Determine the (X, Y) coordinate at the center of the cell enclosing the given text.  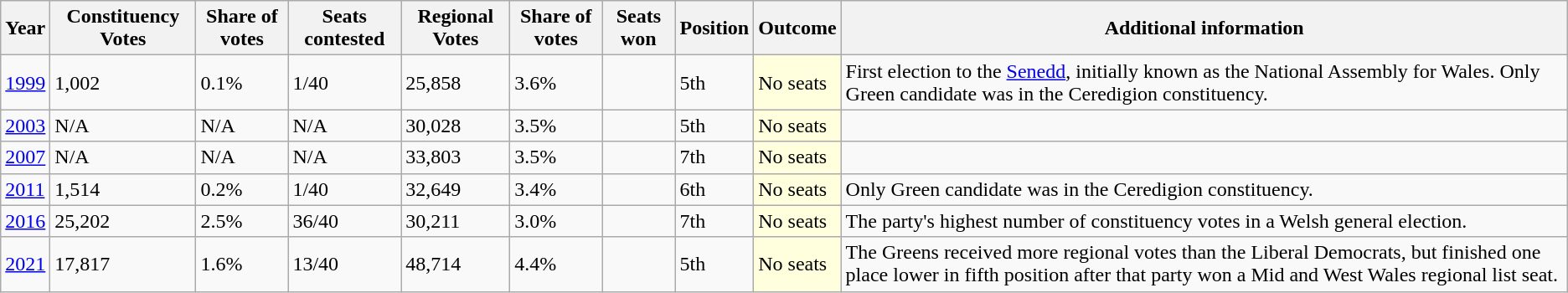
Position (714, 28)
2003 (25, 126)
1999 (25, 82)
First election to the Senedd, initially known as the National Assembly for Wales. Only Green candidate was in the Ceredigion constituency. (1204, 82)
0.1% (242, 82)
2011 (25, 189)
3.6% (556, 82)
Seats won (638, 28)
30,028 (456, 126)
13/40 (345, 265)
0.2% (242, 189)
Year (25, 28)
30,211 (456, 221)
Constituency Votes (123, 28)
2.5% (242, 221)
Additional information (1204, 28)
2021 (25, 265)
33,803 (456, 157)
Outcome (797, 28)
48,714 (456, 265)
36/40 (345, 221)
Only Green candidate was in the Ceredigion constituency. (1204, 189)
2016 (25, 221)
32,649 (456, 189)
4.4% (556, 265)
25,858 (456, 82)
3.0% (556, 221)
1,002 (123, 82)
1,514 (123, 189)
Seats contested (345, 28)
6th (714, 189)
1.6% (242, 265)
Regional Votes (456, 28)
25,202 (123, 221)
The party's highest number of constituency votes in a Welsh general election. (1204, 221)
2007 (25, 157)
17,817 (123, 265)
3.4% (556, 189)
